Determine the [x, y] coordinate at the center of the cell enclosing the given text.  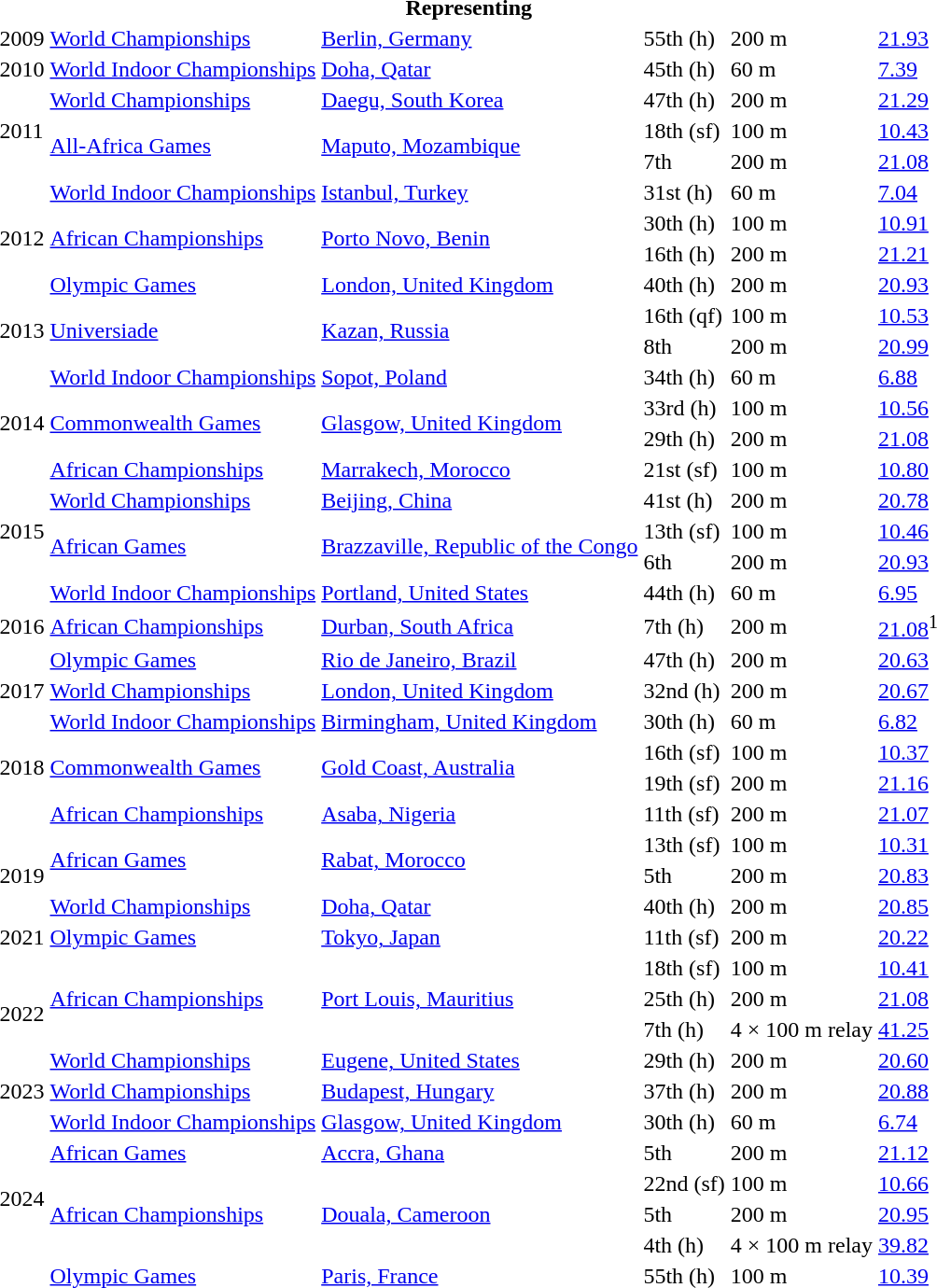
16th (h) [684, 254]
25th (h) [684, 999]
22nd (sf) [684, 1183]
Marrakech, Morocco [480, 469]
Durban, South Africa [480, 626]
Douala, Cameroon [480, 1214]
Accra, Ghana [480, 1153]
Brazzaville, Republic of the Congo [480, 547]
Sopot, Poland [480, 377]
44th (h) [684, 593]
Budapest, Hungary [480, 1091]
33rd (h) [684, 408]
All-Africa Games [183, 146]
Istanbul, Turkey [480, 192]
37th (h) [684, 1091]
Port Louis, Mauritius [480, 999]
16th (qf) [684, 315]
31st (h) [684, 192]
Universiade [183, 330]
Birmingham, United Kingdom [480, 721]
Kazan, Russia [480, 330]
34th (h) [684, 377]
Asaba, Nigeria [480, 814]
Rabat, Morocco [480, 861]
8th [684, 346]
6th [684, 562]
21st (sf) [684, 469]
Rio de Janeiro, Brazil [480, 660]
Porto Novo, Benin [480, 239]
Gold Coast, Australia [480, 767]
Daegu, South Korea [480, 100]
Berlin, Germany [480, 38]
Maputo, Mozambique [480, 146]
Tokyo, Japan [480, 937]
19th (sf) [684, 783]
16th (sf) [684, 752]
32nd (h) [684, 691]
Portland, United States [480, 593]
Eugene, United States [480, 1060]
7th [684, 161]
45th (h) [684, 69]
55th (h) [684, 38]
4th (h) [684, 1245]
Beijing, China [480, 500]
41st (h) [684, 500]
